Search for the cell housing the specified text and yield its [x, y] center coordinate. 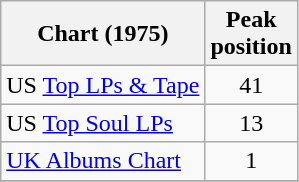
41 [251, 85]
US Top Soul LPs [103, 123]
US Top LPs & Tape [103, 85]
1 [251, 161]
UK Albums Chart [103, 161]
Chart (1975) [103, 34]
Peakposition [251, 34]
13 [251, 123]
